Find where the given text appears and provide that cell's center as (x, y) coordinate. 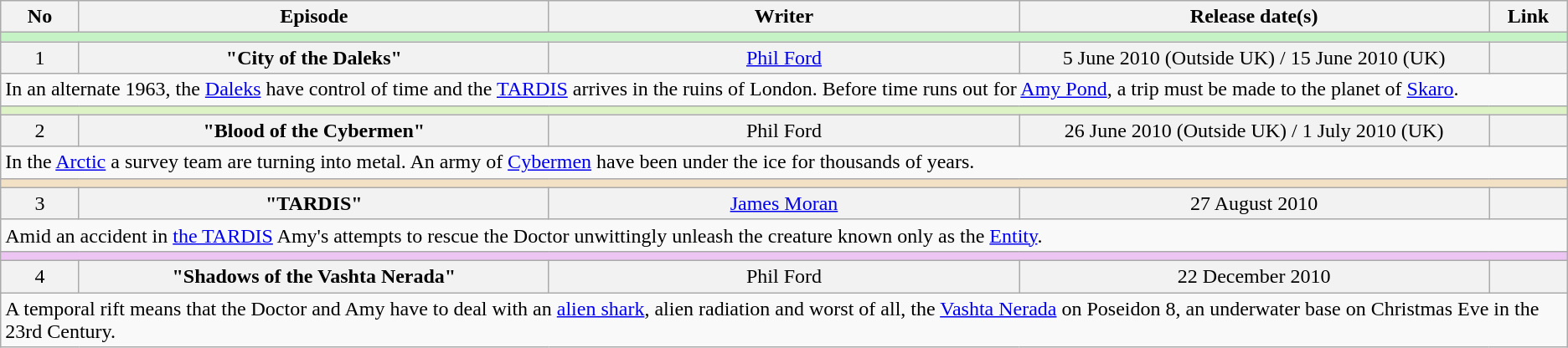
"Blood of the Cybermen" (313, 130)
Link (1529, 17)
Amid an accident in the TARDIS Amy's attempts to rescue the Doctor unwittingly unleash the creature known only as the Entity. (784, 235)
3 (40, 203)
2 (40, 130)
"City of the Daleks" (313, 58)
26 June 2010 (Outside UK) / 1 July 2010 (UK) (1255, 130)
James Moran (784, 203)
Episode (313, 17)
27 August 2010 (1255, 203)
1 (40, 58)
"Shadows of the Vashta Nerada" (313, 276)
In the Arctic a survey team are turning into metal. An army of Cybermen have been under the ice for thousands of years. (784, 162)
5 June 2010 (Outside UK) / 15 June 2010 (UK) (1255, 58)
"TARDIS" (313, 203)
Release date(s) (1255, 17)
22 December 2010 (1255, 276)
4 (40, 276)
No (40, 17)
Writer (784, 17)
